Determine the [x, y] coordinate at the center of the cell enclosing the given text.  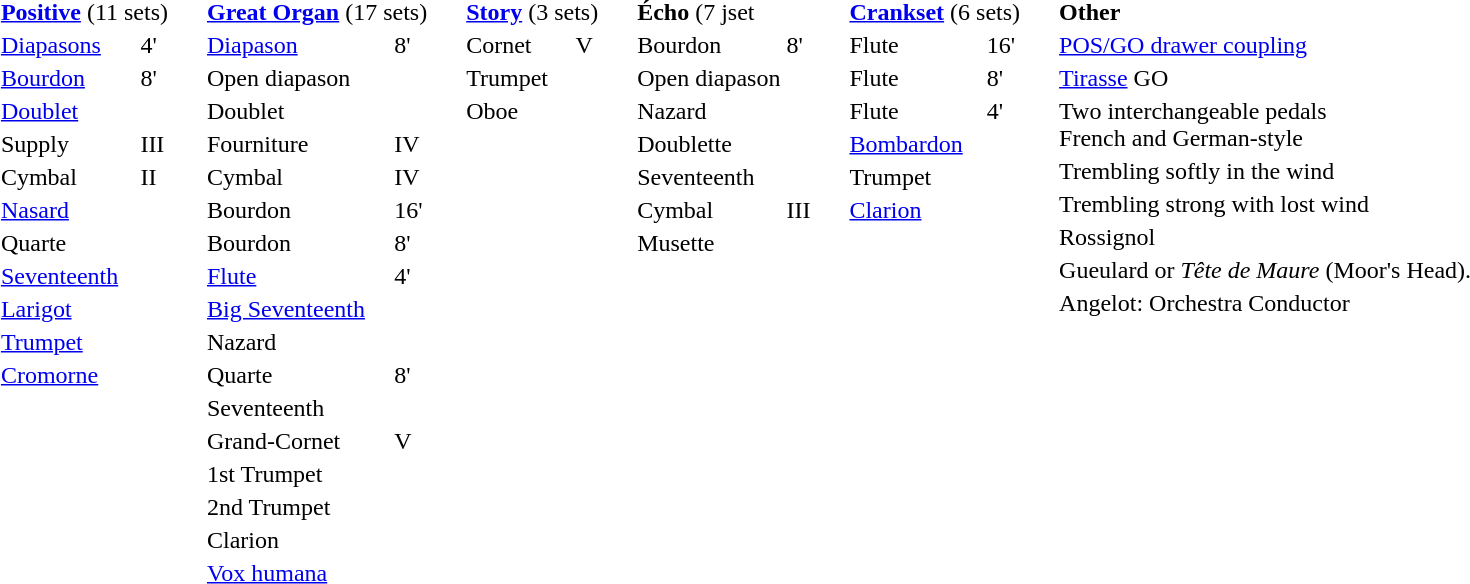
Musette [709, 243]
Quarte [297, 375]
2nd Trumpet [297, 507]
Doublette [709, 144]
Bombardon [915, 144]
Oboe [518, 111]
Doublet [297, 111]
Diapason [297, 45]
Grand-Cornet [297, 441]
1st Trumpet [297, 474]
Big Seventeenth [297, 309]
Cornet [518, 45]
Fourniture [297, 144]
II [154, 177]
